Identify which cell holds the provided text, then report its [X, Y] central coordinate. 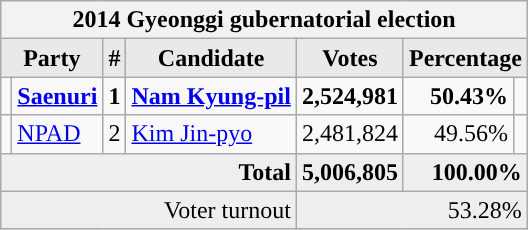
NPAD [58, 134]
100.00% [465, 172]
Votes [350, 58]
# [114, 58]
2,481,824 [350, 134]
Candidate [211, 58]
2014 Gyeonggi gubernatorial election [264, 20]
2 [114, 134]
Voter turnout [149, 210]
Kim Jin-pyo [211, 134]
1 [114, 96]
Percentage [465, 58]
Party [52, 58]
49.56% [458, 134]
Nam Kyung-pil [211, 96]
50.43% [458, 96]
53.28% [412, 210]
Total [149, 172]
2,524,981 [350, 96]
Saenuri [58, 96]
5,006,805 [350, 172]
